Return [x, y] of the center of cell containing provided text 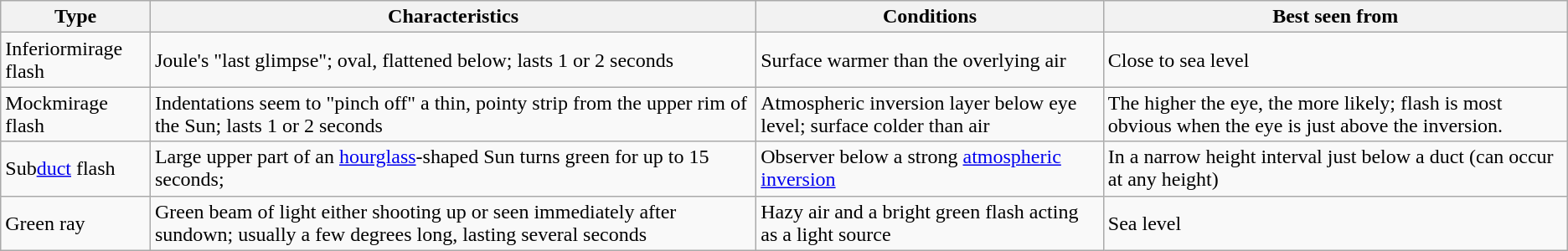
Conditions [930, 17]
Hazy air and a bright green flash acting as a light source [930, 223]
Best seen from [1335, 17]
In a narrow height interval just below a duct (can occur at any height) [1335, 169]
Subduct flash [75, 169]
Large upper part of an hourglass-shaped Sun turns green for up to 15 seconds; [452, 169]
Green ray [75, 223]
Inferiormirage flash [75, 60]
Sea level [1335, 223]
Characteristics [452, 17]
Surface warmer than the overlying air [930, 60]
Atmospheric inversion layer below eye level; surface colder than air [930, 114]
Type [75, 17]
Close to sea level [1335, 60]
The higher the eye, the more likely; flash is most obvious when the eye is just above the inversion. [1335, 114]
Green beam of light either shooting up or seen immediately after sundown; usually a few degrees long, lasting several seconds [452, 223]
Observer below a strong atmospheric inversion [930, 169]
Indentations seem to "pinch off" a thin, pointy strip from the upper rim of the Sun; lasts 1 or 2 seconds [452, 114]
Joule's "last glimpse"; oval, flattened below; lasts 1 or 2 seconds [452, 60]
Mockmirage flash [75, 114]
